Locate the cell with the specified text and output its (X, Y) center coordinate. 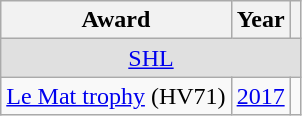
2017 (260, 96)
Year (260, 20)
SHL (151, 58)
Award (116, 20)
Le Mat trophy (HV71) (116, 96)
